Provide the (X, Y) coordinate of the cell's center where the given text is located.  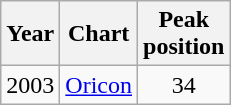
Chart (99, 34)
34 (184, 85)
Oricon (99, 85)
Peakposition (184, 34)
Year (30, 34)
2003 (30, 85)
